Provide the (x, y) coordinate of the cell's center where the given text is located.  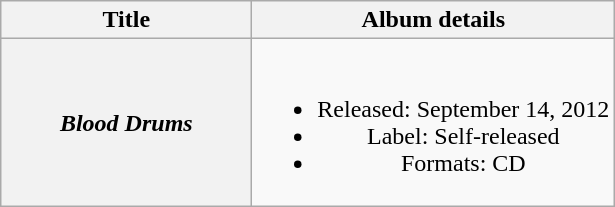
Released: September 14, 2012Label: Self-releasedFormats: CD (434, 122)
Blood Drums (126, 122)
Album details (434, 20)
Title (126, 20)
